For the text-containing cell, return its midpoint in (x, y) coordinate format. 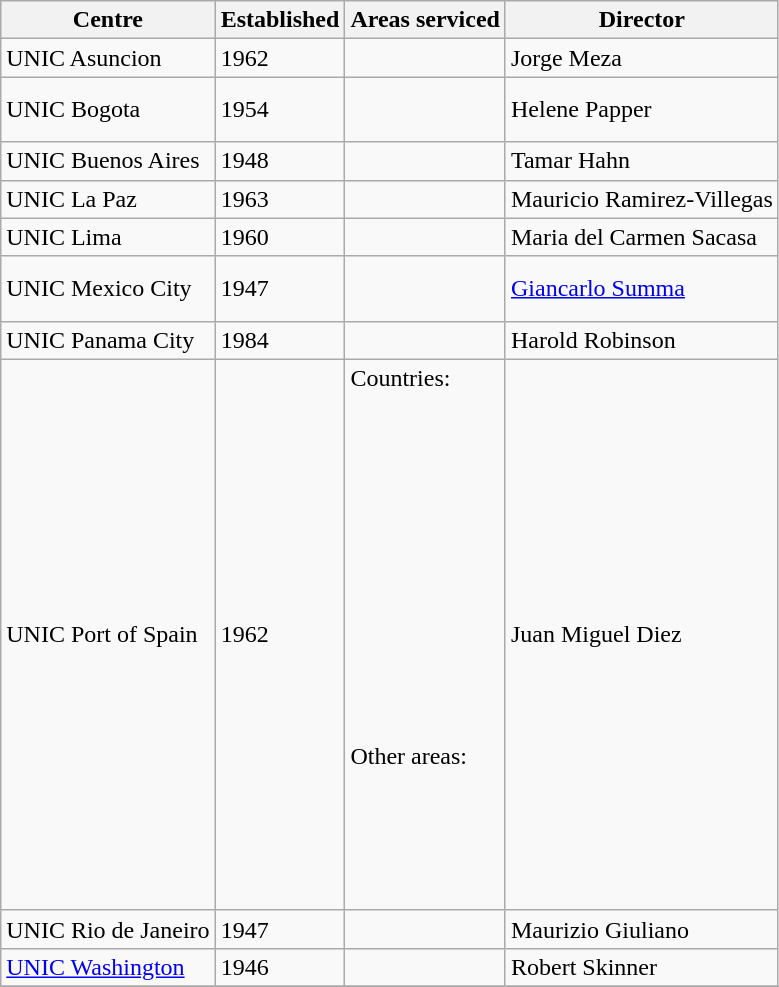
Tamar Hahn (642, 161)
1960 (280, 237)
UNIC Lima (108, 237)
UNIC La Paz (108, 199)
UNIC Washington (108, 967)
UNIC Asuncion (108, 58)
Maurizio Giuliano (642, 929)
1946 (280, 967)
Helene Papper (642, 110)
Harold Robinson (642, 340)
UNIC Port of Spain (108, 634)
Jorge Meza (642, 58)
Mauricio Ramirez-Villegas (642, 199)
UNIC Buenos Aires (108, 161)
UNIC Rio de Janeiro (108, 929)
Areas serviced (426, 20)
UNIC Mexico City (108, 288)
1954 (280, 110)
UNIC Bogota (108, 110)
1984 (280, 340)
Juan Miguel Diez (642, 634)
UNIC Panama City (108, 340)
Giancarlo Summa (642, 288)
1963 (280, 199)
Robert Skinner (642, 967)
Maria del Carmen Sacasa (642, 237)
Established (280, 20)
1948 (280, 161)
Countries:Other areas: (426, 634)
Centre (108, 20)
Director (642, 20)
